Locate the cell with the specified text and output its (X, Y) center coordinate. 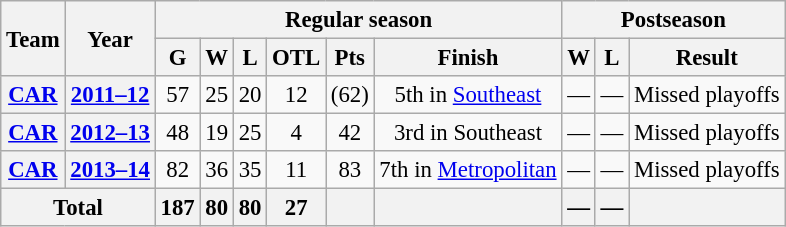
48 (178, 133)
OTL (296, 58)
(62) (350, 95)
12 (296, 95)
35 (250, 170)
27 (296, 208)
57 (178, 95)
4 (296, 133)
Postseason (674, 20)
36 (216, 170)
187 (178, 208)
5th in Southeast (468, 95)
G (178, 58)
Regular season (358, 20)
Team (33, 38)
7th in Metropolitan (468, 170)
2012–13 (110, 133)
11 (296, 170)
Pts (350, 58)
2011–12 (110, 95)
20 (250, 95)
Year (110, 38)
19 (216, 133)
Result (707, 58)
42 (350, 133)
82 (178, 170)
Total (78, 208)
3rd in Southeast (468, 133)
Finish (468, 58)
83 (350, 170)
2013–14 (110, 170)
